Return the [x, y] coordinate for the center point of the cell that contains the specified text.  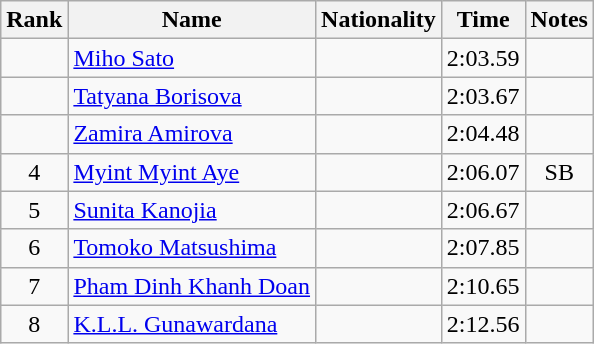
4 [34, 172]
Time [483, 20]
Tomoko Matsushima [192, 248]
2:07.85 [483, 248]
Notes [559, 20]
2:06.07 [483, 172]
Pham Dinh Khanh Doan [192, 286]
2:03.67 [483, 96]
7 [34, 286]
8 [34, 324]
SB [559, 172]
Tatyana Borisova [192, 96]
2:03.59 [483, 58]
Myint Myint Aye [192, 172]
2:12.56 [483, 324]
Nationality [379, 20]
5 [34, 210]
Miho Sato [192, 58]
Name [192, 20]
2:10.65 [483, 286]
Sunita Kanojia [192, 210]
K.L.L. Gunawardana [192, 324]
2:06.67 [483, 210]
6 [34, 248]
2:04.48 [483, 134]
Zamira Amirova [192, 134]
Rank [34, 20]
